From the cell containing the given text, extract its center point as [X, Y] coordinate. 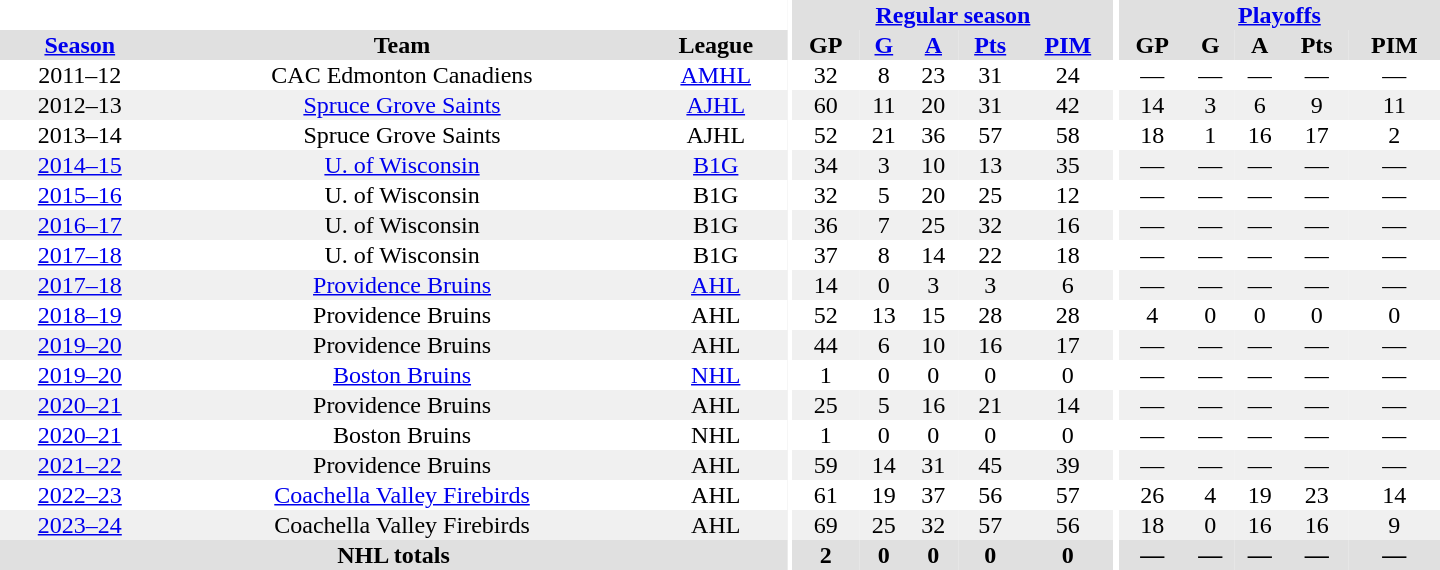
2016–17 [80, 225]
7 [884, 225]
42 [1068, 105]
2022–23 [80, 495]
45 [990, 465]
Season [80, 45]
2018–19 [80, 315]
Playoffs [1280, 15]
44 [826, 345]
2012–13 [80, 105]
CAC Edmonton Canadiens [402, 75]
69 [826, 525]
League [715, 45]
12 [1068, 195]
Regular season [952, 15]
AMHL [715, 75]
26 [1152, 495]
2021–22 [80, 465]
61 [826, 495]
2011–12 [80, 75]
58 [1068, 135]
NHL totals [394, 555]
39 [1068, 465]
22 [990, 255]
24 [1068, 75]
35 [1068, 165]
15 [934, 315]
Team [402, 45]
60 [826, 105]
2023–24 [80, 525]
2015–16 [80, 195]
59 [826, 465]
34 [826, 165]
2013–14 [80, 135]
2014–15 [80, 165]
